Find where the given text appears and provide that cell's center as [x, y] coordinate. 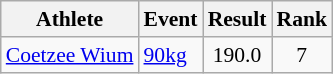
Coetzee Wium [70, 55]
190.0 [238, 55]
Result [238, 19]
Rank [302, 19]
7 [302, 55]
Event [170, 19]
90kg [170, 55]
Athlete [70, 19]
